Pinpoint the cell where the given text exists, returning its (x, y) midpoint coordinate. 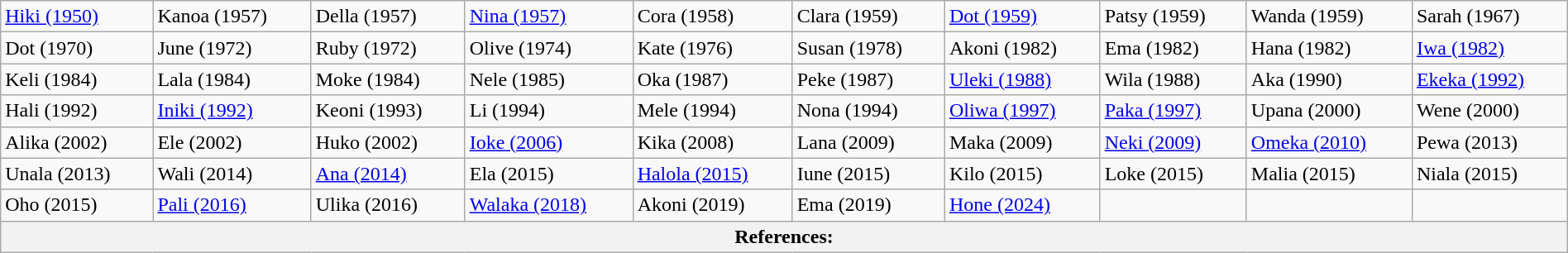
Li (1994) (549, 111)
References: (784, 236)
Lana (2009) (868, 142)
Wanda (1959) (1329, 17)
Malia (2015) (1329, 174)
Ekeka (1992) (1489, 79)
Uleki (1988) (1022, 79)
Oho (2015) (77, 205)
Cora (1958) (713, 17)
Moke (1984) (388, 79)
Kate (1976) (713, 48)
Susan (1978) (868, 48)
Pewa (2013) (1489, 142)
Hali (1992) (77, 111)
Iune (2015) (868, 174)
Halola (2015) (713, 174)
Iniki (1992) (232, 111)
Wene (2000) (1489, 111)
Keli (1984) (77, 79)
Ioke (2006) (549, 142)
Clara (1959) (868, 17)
Omeka (2010) (1329, 142)
Niala (2015) (1489, 174)
Ema (2019) (868, 205)
Nele (1985) (549, 79)
Wali (2014) (232, 174)
Pali (2016) (232, 205)
Hiki (1950) (77, 17)
Mele (1994) (713, 111)
Peke (1987) (868, 79)
Iwa (1982) (1489, 48)
Ele (2002) (232, 142)
Ulika (2016) (388, 205)
Dot (1959) (1022, 17)
Kilo (2015) (1022, 174)
Aka (1990) (1329, 79)
Paka (1997) (1173, 111)
Patsy (1959) (1173, 17)
Walaka (2018) (549, 205)
Nina (1957) (549, 17)
Neki (2009) (1173, 142)
Oka (1987) (713, 79)
Hana (1982) (1329, 48)
Ruby (1972) (388, 48)
Hone (2024) (1022, 205)
Ela (2015) (549, 174)
Loke (2015) (1173, 174)
Ana (2014) (388, 174)
June (1972) (232, 48)
Huko (2002) (388, 142)
Della (1957) (388, 17)
Lala (1984) (232, 79)
Wila (1988) (1173, 79)
Olive (1974) (549, 48)
Nona (1994) (868, 111)
Alika (2002) (77, 142)
Maka (2009) (1022, 142)
Ema (1982) (1173, 48)
Sarah (1967) (1489, 17)
Upana (2000) (1329, 111)
Akoni (1982) (1022, 48)
Kanoa (1957) (232, 17)
Kika (2008) (713, 142)
Unala (2013) (77, 174)
Akoni (2019) (713, 205)
Dot (1970) (77, 48)
Keoni (1993) (388, 111)
Oliwa (1997) (1022, 111)
